Scan for the cell matching the given text and deliver its [X, Y] coordinate at center. 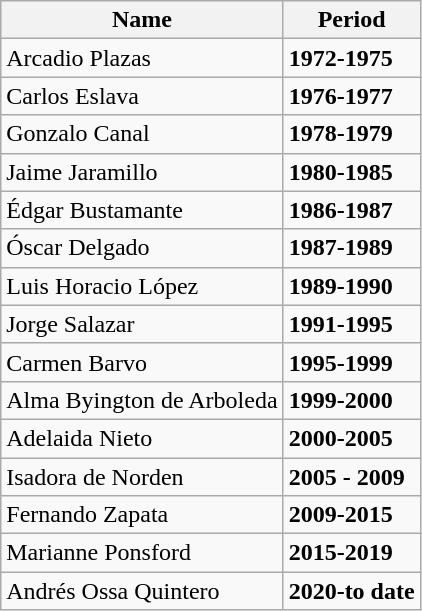
Jorge Salazar [142, 324]
1978-1979 [352, 134]
1986-1987 [352, 210]
2005 - 2009 [352, 477]
Period [352, 20]
Andrés Ossa Quintero [142, 591]
Marianne Ponsford [142, 553]
Name [142, 20]
1980-1985 [352, 172]
Óscar Delgado [142, 248]
Isadora de Norden [142, 477]
1976-1977 [352, 96]
Luis Horacio López [142, 286]
Fernando Zapata [142, 515]
Carmen Barvo [142, 362]
2020-to date [352, 591]
Alma Byington de Arboleda [142, 400]
Adelaida Nieto [142, 438]
1987-1989 [352, 248]
Jaime Jaramillo [142, 172]
Gonzalo Canal [142, 134]
2000-2005 [352, 438]
1995-1999 [352, 362]
Carlos Eslava [142, 96]
1991-1995 [352, 324]
Édgar Bustamante [142, 210]
1999-2000 [352, 400]
1989-1990 [352, 286]
1972-1975 [352, 58]
Arcadio Plazas [142, 58]
2009-2015 [352, 515]
2015-2019 [352, 553]
